Capture the cell that displays the provided text and extract its (x, y) central coordinate. 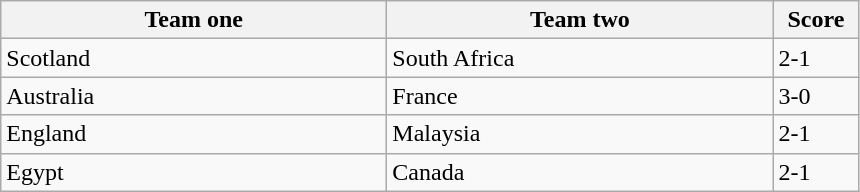
Team two (580, 20)
Score (816, 20)
3-0 (816, 96)
Australia (194, 96)
England (194, 134)
France (580, 96)
Malaysia (580, 134)
Scotland (194, 58)
Team one (194, 20)
Egypt (194, 172)
South Africa (580, 58)
Canada (580, 172)
